Provide the [x, y] coordinate of the cell's center where the given text is located.  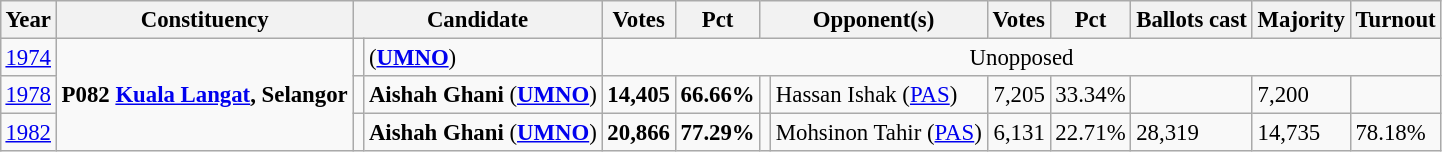
7,205 [1018, 95]
7,200 [1301, 95]
Opponent(s) [874, 20]
Unopposed [1022, 57]
6,131 [1018, 133]
Majority [1301, 20]
Ballots cast [1192, 20]
(UMNO) [483, 57]
Candidate [478, 20]
1978 [28, 95]
20,866 [638, 133]
Mohsinon Tahir (PAS) [880, 133]
14,735 [1301, 133]
66.66% [718, 95]
22.71% [1090, 133]
P082 Kuala Langat, Selangor [204, 94]
28,319 [1192, 133]
78.18% [1396, 133]
1982 [28, 133]
Turnout [1396, 20]
Constituency [204, 20]
77.29% [718, 133]
1974 [28, 57]
14,405 [638, 95]
Year [28, 20]
Hassan Ishak (PAS) [880, 95]
33.34% [1090, 95]
